Scan for the cell matching the given text and deliver its [x, y] coordinate at center. 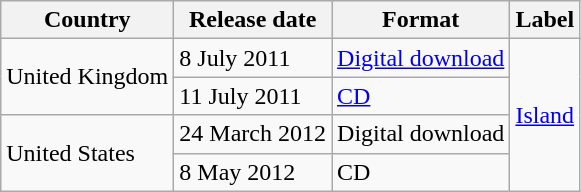
11 July 2011 [253, 96]
Format [421, 20]
Country [88, 20]
Label [545, 20]
24 March 2012 [253, 134]
Island [545, 115]
8 July 2011 [253, 58]
8 May 2012 [253, 172]
Release date [253, 20]
United States [88, 153]
United Kingdom [88, 77]
